Output the [X, Y] coordinate of the center of the cell containing the given text.  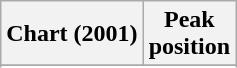
Peakposition [189, 34]
Chart (2001) [72, 34]
